From the cell containing the given text, extract its center point as (x, y) coordinate. 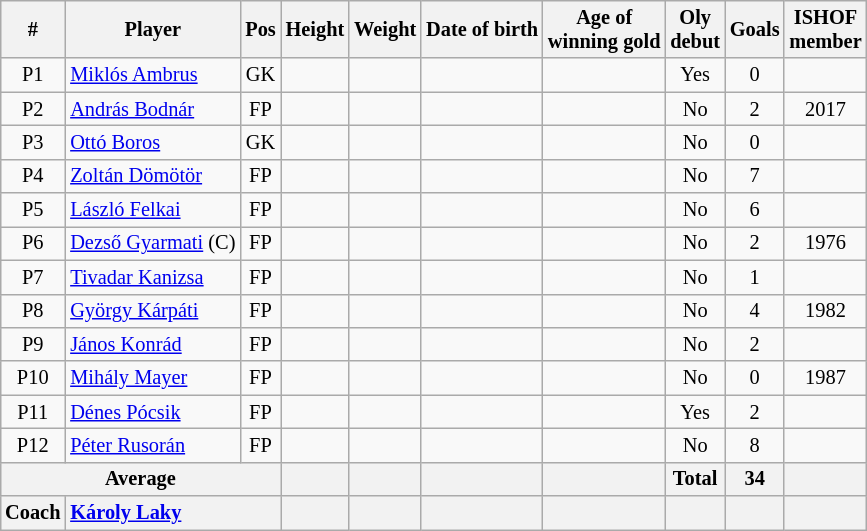
4 (755, 311)
P6 (32, 243)
34 (755, 479)
6 (755, 210)
P10 (32, 378)
Zoltán Dömötör (152, 176)
Total (695, 479)
Goals (755, 29)
1 (755, 277)
Player (152, 29)
Weight (385, 29)
Olydebut (695, 29)
P4 (32, 176)
Dénes Pócsik (152, 412)
P12 (32, 445)
8 (755, 445)
P7 (32, 277)
Károly Laky (172, 513)
# (32, 29)
Pos (260, 29)
P3 (32, 142)
Miklós Ambrus (152, 75)
7 (755, 176)
P11 (32, 412)
Date of birth (482, 29)
Ottó Boros (152, 142)
P1 (32, 75)
András Bodnár (152, 109)
1982 (825, 311)
P2 (32, 109)
Coach (32, 513)
János Konrád (152, 344)
György Kárpáti (152, 311)
Mihály Mayer (152, 378)
Height (316, 29)
P9 (32, 344)
P8 (32, 311)
Age ofwinning gold (604, 29)
Tivadar Kanizsa (152, 277)
Péter Rusorán (152, 445)
Dezső Gyarmati (C) (152, 243)
1976 (825, 243)
1987 (825, 378)
László Felkai (152, 210)
ISHOFmember (825, 29)
P5 (32, 210)
2017 (825, 109)
Average (140, 479)
